Return the (x, y) coordinate for the center point of the cell that contains the specified text.  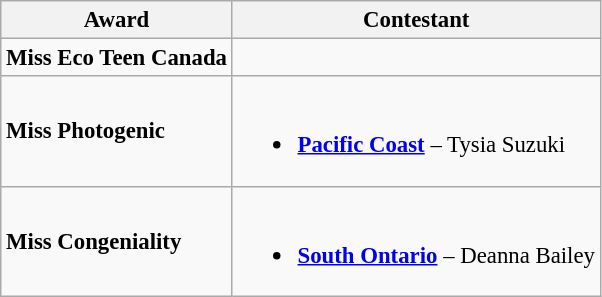
Miss Eco Teen Canada (116, 58)
Contestant (416, 20)
Award (116, 20)
Miss Photogenic (116, 131)
Miss Congeniality (116, 241)
South Ontario – Deanna Bailey (416, 241)
Pacific Coast – Tysia Suzuki (416, 131)
